Output the [X, Y] coordinate of the center of the cell containing the given text.  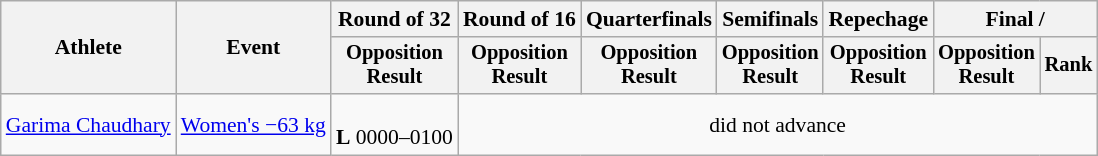
Round of 32 [394, 19]
Final / [1015, 19]
did not advance [778, 124]
Event [254, 48]
L 0000–0100 [394, 124]
Rank [1069, 66]
Women's −63 kg [254, 124]
Round of 16 [520, 19]
Repechage [878, 19]
Athlete [88, 48]
Quarterfinals [649, 19]
Semifinals [770, 19]
Garima Chaudhary [88, 124]
